Scan for the cell matching the given text and deliver its (X, Y) coordinate at center. 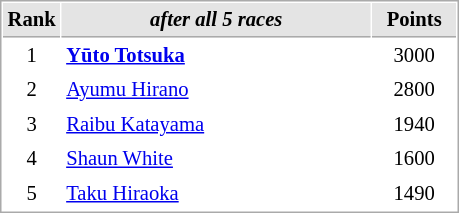
1 (32, 56)
1940 (414, 124)
Ayumu Hirano (216, 90)
3 (32, 124)
3000 (414, 56)
2 (32, 90)
1490 (414, 194)
2800 (414, 90)
1600 (414, 158)
Points (414, 20)
5 (32, 194)
after all 5 races (216, 20)
4 (32, 158)
Rank (32, 20)
Yūto Totsuka (216, 56)
Raibu Katayama (216, 124)
Shaun White (216, 158)
Taku Hiraoka (216, 194)
